Output the (x, y) coordinate of the center of the cell containing the given text.  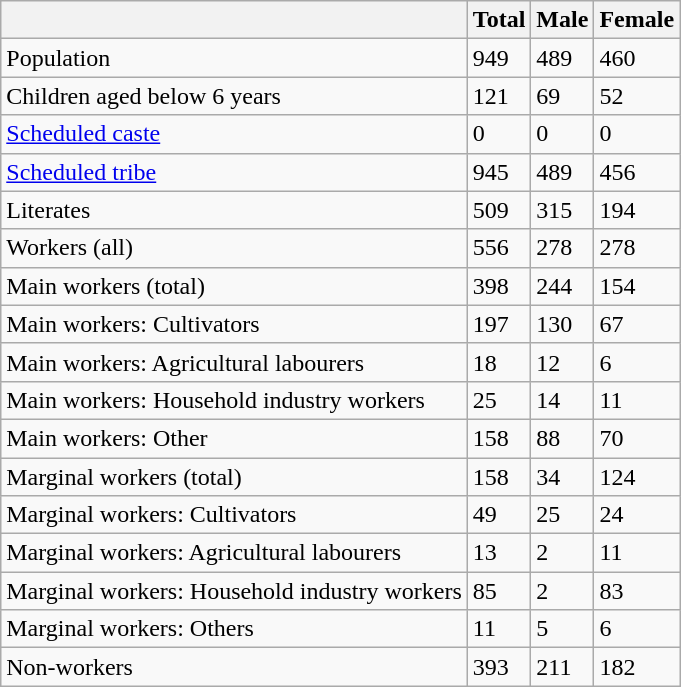
Main workers: Cultivators (234, 324)
Workers (all) (234, 248)
Marginal workers: Agricultural labourers (234, 553)
Main workers: Agricultural labourers (234, 362)
Marginal workers (total) (234, 477)
34 (562, 477)
18 (499, 362)
315 (562, 210)
Total (499, 20)
121 (499, 96)
460 (637, 58)
Children aged below 6 years (234, 96)
14 (562, 400)
Main workers: Other (234, 438)
88 (562, 438)
85 (499, 591)
509 (499, 210)
949 (499, 58)
197 (499, 324)
Scheduled caste (234, 134)
Male (562, 20)
211 (562, 667)
Literates (234, 210)
Scheduled tribe (234, 172)
Main workers (total) (234, 286)
Marginal workers: Cultivators (234, 515)
182 (637, 667)
398 (499, 286)
194 (637, 210)
49 (499, 515)
130 (562, 324)
Main workers: Household industry workers (234, 400)
24 (637, 515)
456 (637, 172)
Female (637, 20)
556 (499, 248)
52 (637, 96)
83 (637, 591)
945 (499, 172)
67 (637, 324)
244 (562, 286)
69 (562, 96)
124 (637, 477)
13 (499, 553)
Non-workers (234, 667)
70 (637, 438)
393 (499, 667)
12 (562, 362)
Marginal workers: Household industry workers (234, 591)
154 (637, 286)
5 (562, 629)
Marginal workers: Others (234, 629)
Population (234, 58)
